Detect which cell encompasses the target text, then output its (x, y) center coordinate. 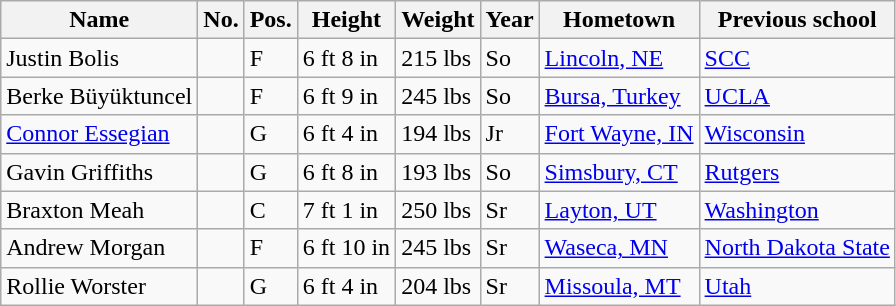
Weight (438, 20)
Andrew Morgan (100, 248)
Gavin Griffiths (100, 172)
6 ft 9 in (346, 96)
Justin Bolis (100, 58)
Bursa, Turkey (619, 96)
Utah (797, 286)
Layton, UT (619, 210)
Hometown (619, 20)
250 lbs (438, 210)
Pos. (270, 20)
North Dakota State (797, 248)
C (270, 210)
Connor Essegian (100, 134)
Height (346, 20)
Berke Büyüktuncel (100, 96)
Waseca, MN (619, 248)
Wisconsin (797, 134)
194 lbs (438, 134)
Washington (797, 210)
7 ft 1 in (346, 210)
Lincoln, NE (619, 58)
Year (510, 20)
No. (221, 20)
Name (100, 20)
215 lbs (438, 58)
Previous school (797, 20)
UCLA (797, 96)
Braxton Meah (100, 210)
193 lbs (438, 172)
204 lbs (438, 286)
6 ft 10 in (346, 248)
Rutgers (797, 172)
Rollie Worster (100, 286)
Simsbury, CT (619, 172)
Missoula, MT (619, 286)
Fort Wayne, IN (619, 134)
SCC (797, 58)
Jr (510, 134)
